Extract the [x, y] coordinate from the center of the cell holding the provided text.  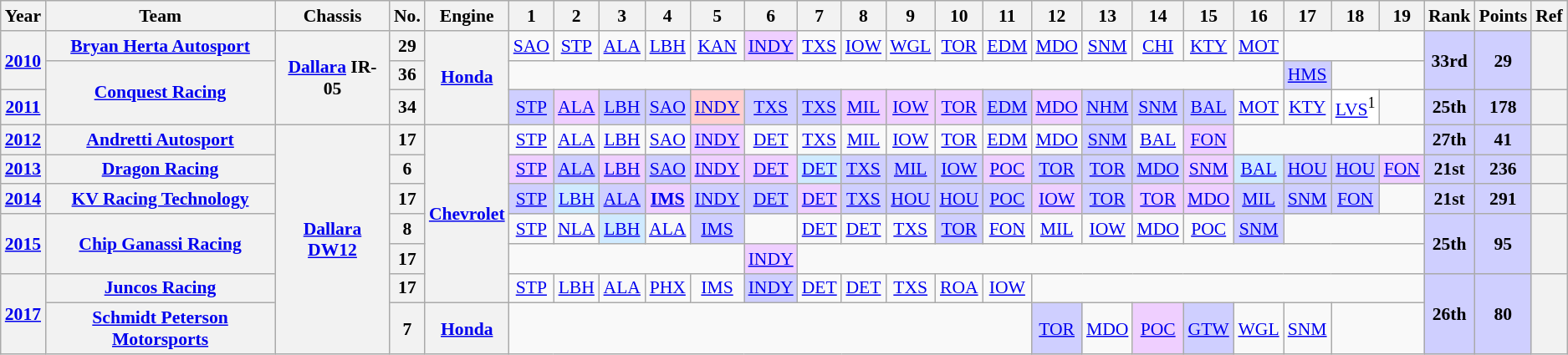
Chip Ganassi Racing [161, 244]
Chevrolet [467, 214]
Dallara DW12 [333, 239]
14 [1157, 16]
3 [622, 16]
236 [1503, 170]
PHX [667, 288]
KV Racing Technology [161, 200]
2015 [23, 244]
Juncos Racing [161, 288]
19 [1402, 16]
9 [910, 16]
Year [23, 16]
Bryan Herta Autosport [161, 46]
NHM [1107, 107]
ROA [958, 288]
Engine [467, 16]
Schmidt Peterson Motorsports [161, 329]
KAN [717, 46]
11 [1007, 16]
2 [576, 16]
18 [1356, 16]
GTW [1209, 329]
Rank [1450, 16]
5 [717, 16]
1 [532, 16]
4 [667, 16]
36 [407, 75]
291 [1503, 200]
Chassis [333, 16]
Dragon Racing [161, 170]
2013 [23, 170]
NLA [576, 229]
15 [1209, 16]
41 [1503, 139]
80 [1503, 314]
2012 [23, 139]
Dallara IR-05 [333, 79]
No. [407, 16]
178 [1503, 107]
Points [1503, 16]
Conquest Racing [161, 92]
26th [1450, 314]
13 [1107, 16]
Ref [1549, 16]
Team [161, 16]
34 [407, 107]
12 [1057, 16]
33rd [1450, 60]
2011 [23, 107]
2010 [23, 60]
HMS [1308, 75]
2014 [23, 200]
16 [1258, 16]
27th [1450, 139]
CHI [1157, 46]
2017 [23, 314]
10 [958, 16]
Andretti Autosport [161, 139]
LVS1 [1356, 107]
95 [1503, 244]
